Pinpoint the cell where the given text exists, returning its (X, Y) midpoint coordinate. 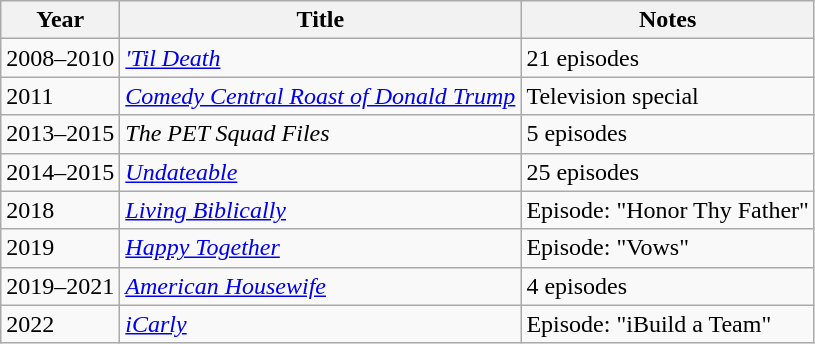
American Housewife (320, 286)
Episode: "Honor Thy Father" (668, 210)
2013–2015 (60, 134)
2018 (60, 210)
2022 (60, 324)
5 episodes (668, 134)
25 episodes (668, 172)
Undateable (320, 172)
'Til Death (320, 58)
2008–2010 (60, 58)
Year (60, 20)
2019 (60, 248)
21 episodes (668, 58)
4 episodes (668, 286)
Episode: "iBuild a Team" (668, 324)
Living Biblically (320, 210)
Title (320, 20)
2014–2015 (60, 172)
Notes (668, 20)
Episode: "Vows" (668, 248)
The PET Squad Files (320, 134)
2011 (60, 96)
iCarly (320, 324)
2019–2021 (60, 286)
Happy Together (320, 248)
Comedy Central Roast of Donald Trump (320, 96)
Television special (668, 96)
